Output the (x, y) coordinate of the center of the cell containing the given text.  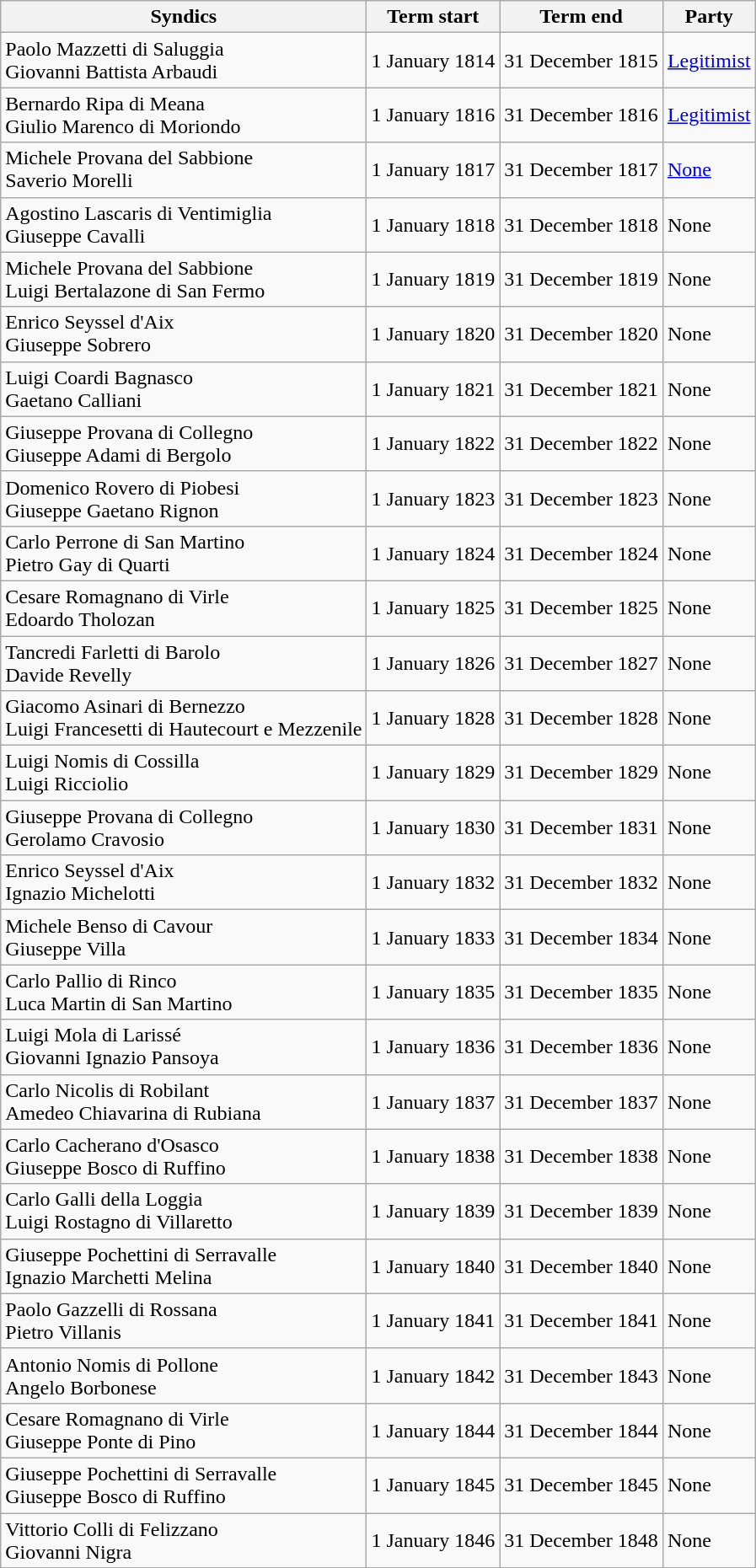
1 January 1830 (433, 827)
1 January 1832 (433, 883)
Term start (433, 17)
Carlo Pallio di RincoLuca Martin di San Martino (184, 993)
31 December 1834 (582, 937)
Carlo Cacherano d'OsascoGiuseppe Bosco di Ruffino (184, 1156)
1 January 1824 (433, 553)
31 December 1841 (582, 1321)
1 January 1835 (433, 993)
Party (709, 17)
1 January 1845 (433, 1485)
1 January 1820 (433, 334)
31 December 1845 (582, 1485)
1 January 1840 (433, 1266)
1 January 1822 (433, 443)
Agostino Lascaris di VentimigliaGiuseppe Cavalli (184, 224)
Enrico Seyssel d'AixGiuseppe Sobrero (184, 334)
31 December 1817 (582, 170)
Luigi Coardi BagnascoGaetano Calliani (184, 389)
1 January 1821 (433, 389)
Paolo Gazzelli di RossanaPietro Villanis (184, 1321)
31 December 1821 (582, 389)
31 December 1844 (582, 1431)
Bernardo Ripa di MeanaGiulio Marenco di Moriondo (184, 115)
Tancredi Farletti di BaroloDavide Revelly (184, 662)
1 January 1816 (433, 115)
Michele Provana del SabbioneLuigi Bertalazone di San Fermo (184, 280)
1 January 1826 (433, 662)
1 January 1838 (433, 1156)
Paolo Mazzetti di SaluggiaGiovanni Battista Arbaudi (184, 61)
Vittorio Colli di FelizzanoGiovanni Nigra (184, 1540)
31 December 1836 (582, 1046)
31 December 1818 (582, 224)
1 January 1833 (433, 937)
31 December 1835 (582, 993)
1 January 1814 (433, 61)
1 January 1844 (433, 1431)
1 January 1841 (433, 1321)
31 December 1832 (582, 883)
31 December 1825 (582, 608)
Carlo Nicolis di RobilantAmedeo Chiavarina di Rubiana (184, 1102)
31 December 1823 (582, 499)
Michele Provana del SabbioneSaverio Morelli (184, 170)
31 December 1828 (582, 718)
Luigi Nomis di CossillaLuigi Ricciolio (184, 773)
Term end (582, 17)
1 January 1829 (433, 773)
Giuseppe Provana di CollegnoGiuseppe Adami di Bergolo (184, 443)
1 January 1837 (433, 1102)
1 January 1819 (433, 280)
1 January 1842 (433, 1375)
Antonio Nomis di PolloneAngelo Borbonese (184, 1375)
1 January 1823 (433, 499)
31 December 1829 (582, 773)
Cesare Romagnano di VirleEdoardo Tholozan (184, 608)
31 December 1837 (582, 1102)
Cesare Romagnano di VirleGiuseppe Ponte di Pino (184, 1431)
31 December 1839 (582, 1212)
31 December 1838 (582, 1156)
Carlo Galli della LoggiaLuigi Rostagno di Villaretto (184, 1212)
Carlo Perrone di San MartinoPietro Gay di Quarti (184, 553)
Domenico Rovero di PiobesiGiuseppe Gaetano Rignon (184, 499)
31 December 1816 (582, 115)
Syndics (184, 17)
Luigi Mola di LarisséGiovanni Ignazio Pansoya (184, 1046)
31 December 1848 (582, 1540)
31 December 1843 (582, 1375)
31 December 1822 (582, 443)
1 January 1818 (433, 224)
31 December 1831 (582, 827)
31 December 1820 (582, 334)
1 January 1828 (433, 718)
Giacomo Asinari di BernezzoLuigi Francesetti di Hautecourt e Mezzenile (184, 718)
1 January 1846 (433, 1540)
Giuseppe Pochettini di SerravalleGiuseppe Bosco di Ruffino (184, 1485)
Giuseppe Pochettini di SerravalleIgnazio Marchetti Melina (184, 1266)
31 December 1815 (582, 61)
31 December 1819 (582, 280)
1 January 1836 (433, 1046)
1 January 1839 (433, 1212)
31 December 1827 (582, 662)
1 January 1825 (433, 608)
Giuseppe Provana di CollegnoGerolamo Cravosio (184, 827)
Michele Benso di CavourGiuseppe Villa (184, 937)
1 January 1817 (433, 170)
Enrico Seyssel d'AixIgnazio Michelotti (184, 883)
31 December 1824 (582, 553)
31 December 1840 (582, 1266)
